Output the [X, Y] coordinate of the center of the cell containing the given text.  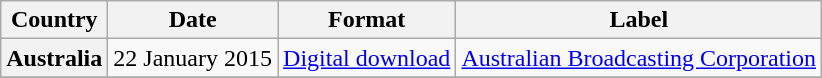
Label [639, 20]
Country [54, 20]
Australia [54, 58]
Format [367, 20]
Australian Broadcasting Corporation [639, 58]
Date [193, 20]
Digital download [367, 58]
22 January 2015 [193, 58]
